Scan for the cell matching the given text and deliver its (x, y) coordinate at center. 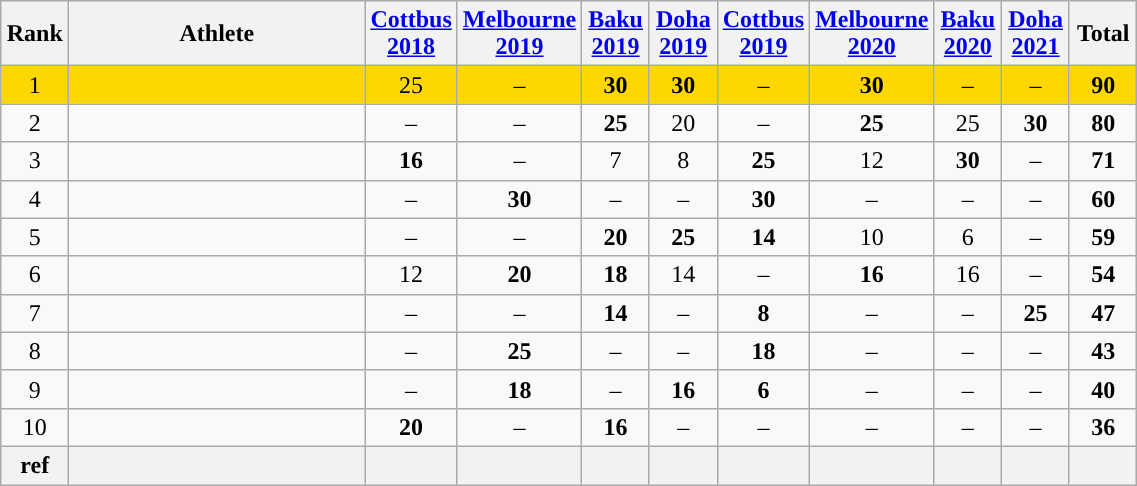
Baku 2020 (968, 34)
90 (1102, 85)
Melbourne 2019 (519, 34)
9 (35, 389)
Cottbus 2018 (411, 34)
Rank (35, 34)
47 (1102, 313)
36 (1102, 427)
Cottbus 2019 (763, 34)
59 (1102, 237)
4 (35, 199)
Melbourne 2020 (872, 34)
43 (1102, 351)
1 (35, 85)
54 (1102, 275)
Doha 2021 (1036, 34)
60 (1102, 199)
5 (35, 237)
Total (1102, 34)
71 (1102, 161)
Doha 2019 (683, 34)
Baku 2019 (616, 34)
2 (35, 123)
Athlete (217, 34)
ref (35, 465)
80 (1102, 123)
3 (35, 161)
40 (1102, 389)
